For the text-containing cell, return its midpoint in (x, y) coordinate format. 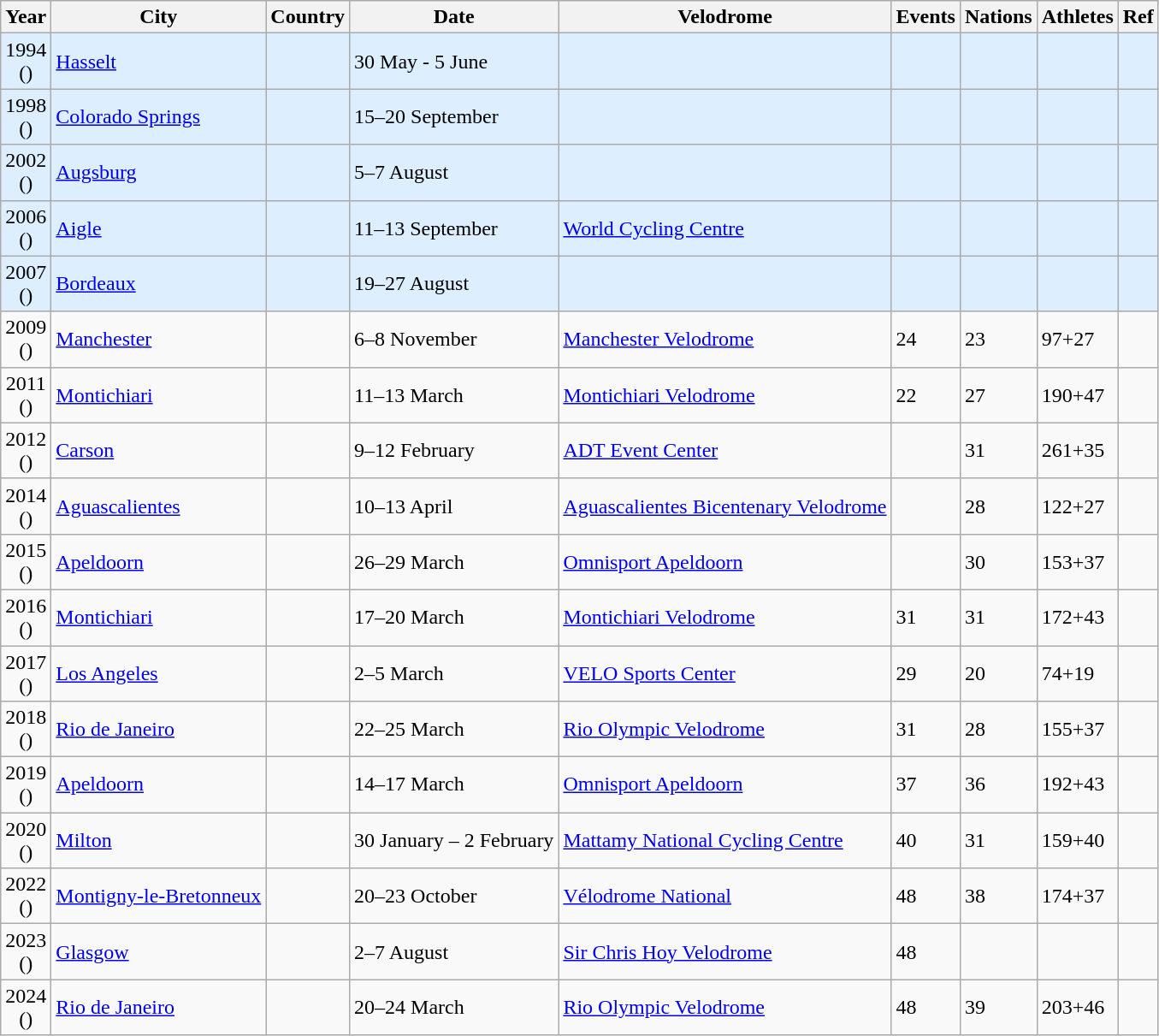
2–5 March (454, 672)
38 (998, 897)
174+37 (1078, 897)
Nations (998, 17)
2022() (26, 897)
Bordeaux (159, 284)
30 (998, 561)
1994 () (26, 62)
2017 () (26, 672)
2006 () (26, 228)
10–13 April (454, 506)
27 (998, 395)
Manchester Velodrome (725, 339)
37 (925, 785)
Glasgow (159, 951)
20 (998, 672)
203+46 (1078, 1008)
2009 () (26, 339)
Aigle (159, 228)
14–17 March (454, 785)
Los Angeles (159, 672)
Manchester (159, 339)
159+40 (1078, 840)
11–13 March (454, 395)
Events (925, 17)
Milton (159, 840)
2020 () (26, 840)
30 January – 2 February (454, 840)
2007 () (26, 284)
97+27 (1078, 339)
2012 () (26, 450)
192+43 (1078, 785)
Velodrome (725, 17)
2–7 August (454, 951)
261+35 (1078, 450)
2002 () (26, 173)
Year (26, 17)
Vélodrome National (725, 897)
1998 () (26, 116)
24 (925, 339)
2015 () (26, 561)
23 (998, 339)
World Cycling Centre (725, 228)
Athletes (1078, 17)
5–7 August (454, 173)
190+47 (1078, 395)
153+37 (1078, 561)
2016 () (26, 618)
20–24 March (454, 1008)
29 (925, 672)
172+43 (1078, 618)
Date (454, 17)
20–23 October (454, 897)
Hasselt (159, 62)
11–13 September (454, 228)
2018 () (26, 729)
19–27 August (454, 284)
2011 () (26, 395)
17–20 March (454, 618)
155+37 (1078, 729)
22–25 March (454, 729)
122+27 (1078, 506)
Aguascalientes (159, 506)
26–29 March (454, 561)
Country (308, 17)
2023() (26, 951)
Ref (1138, 17)
36 (998, 785)
Augsburg (159, 173)
74+19 (1078, 672)
2024() (26, 1008)
9–12 February (454, 450)
ADT Event Center (725, 450)
15–20 September (454, 116)
Montigny-le-Bretonneux (159, 897)
39 (998, 1008)
VELO Sports Center (725, 672)
Carson (159, 450)
City (159, 17)
Aguascalientes Bicentenary Velodrome (725, 506)
40 (925, 840)
22 (925, 395)
2014 () (26, 506)
6–8 November (454, 339)
Colorado Springs (159, 116)
2019 () (26, 785)
Mattamy National Cycling Centre (725, 840)
30 May - 5 June (454, 62)
Sir Chris Hoy Velodrome (725, 951)
